Locate the cell with the specified text and output its [X, Y] center coordinate. 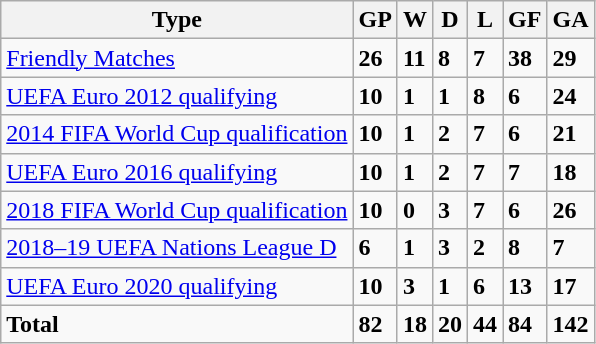
D [450, 20]
Type [177, 20]
24 [570, 96]
29 [570, 58]
UEFA Euro 2020 qualifying [177, 286]
84 [525, 324]
UEFA Euro 2012 qualifying [177, 96]
W [414, 20]
17 [570, 286]
2014 FIFA World Cup qualification [177, 134]
44 [486, 324]
UEFA Euro 2016 qualifying [177, 172]
Friendly Matches [177, 58]
13 [525, 286]
L [486, 20]
142 [570, 324]
GP [375, 20]
2018 FIFA World Cup qualification [177, 210]
38 [525, 58]
20 [450, 324]
11 [414, 58]
82 [375, 324]
21 [570, 134]
2018–19 UEFA Nations League D [177, 248]
GA [570, 20]
GF [525, 20]
0 [414, 210]
Total [177, 324]
